Return [x, y] of the center of cell containing provided text 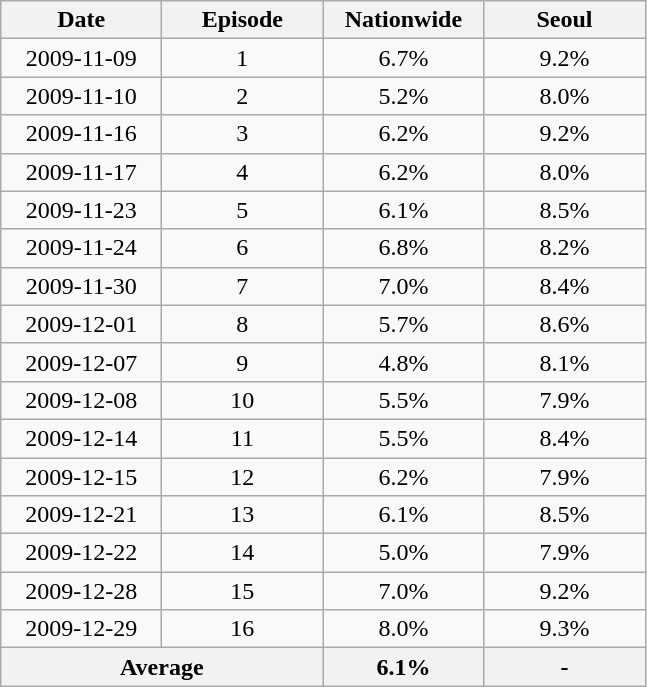
5.7% [404, 324]
6.8% [404, 248]
5.0% [404, 553]
2009-12-01 [82, 324]
- [564, 667]
2009-12-07 [82, 362]
2009-12-22 [82, 553]
9 [242, 362]
6.7% [404, 58]
2009-11-24 [82, 248]
2009-12-08 [82, 400]
8 [242, 324]
3 [242, 134]
12 [242, 477]
8.1% [564, 362]
2009-12-14 [82, 438]
4 [242, 172]
5.2% [404, 96]
Average [162, 667]
2009-11-30 [82, 286]
11 [242, 438]
7 [242, 286]
9.3% [564, 629]
13 [242, 515]
2009-11-16 [82, 134]
10 [242, 400]
1 [242, 58]
2 [242, 96]
2009-12-15 [82, 477]
2009-11-10 [82, 96]
4.8% [404, 362]
2009-11-09 [82, 58]
2009-12-28 [82, 591]
Date [82, 20]
Seoul [564, 20]
Nationwide [404, 20]
2009-12-21 [82, 515]
6 [242, 248]
5 [242, 210]
2009-11-17 [82, 172]
14 [242, 553]
8.2% [564, 248]
2009-11-23 [82, 210]
2009-12-29 [82, 629]
Episode [242, 20]
15 [242, 591]
16 [242, 629]
8.6% [564, 324]
